From the cell containing the given text, extract its center point as (x, y) coordinate. 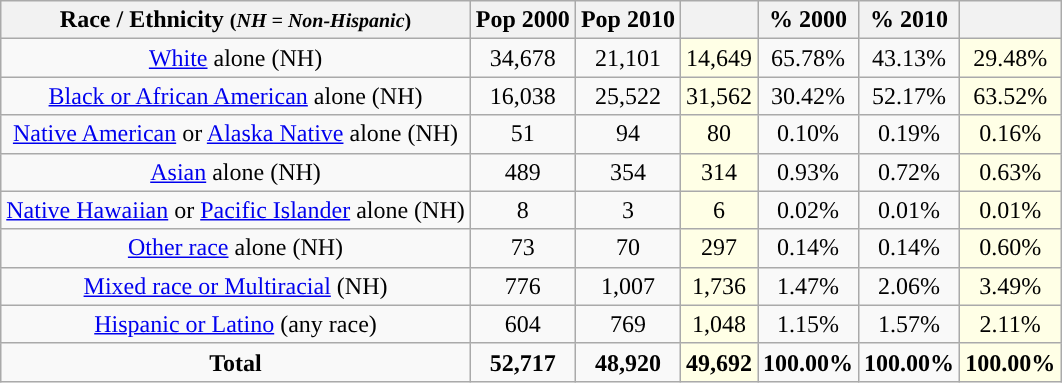
% 2010 (910, 20)
0.93% (808, 172)
31,562 (718, 96)
34,678 (522, 58)
0.72% (910, 172)
1,007 (628, 286)
0.19% (910, 134)
49,692 (718, 362)
Hispanic or Latino (any race) (236, 324)
2.11% (1010, 324)
604 (522, 324)
70 (628, 248)
73 (522, 248)
30.42% (808, 96)
6 (718, 210)
0.63% (1010, 172)
43.13% (910, 58)
3 (628, 210)
769 (628, 324)
65.78% (808, 58)
48,920 (628, 362)
51 (522, 134)
3.49% (1010, 286)
Asian alone (NH) (236, 172)
297 (718, 248)
94 (628, 134)
Pop 2010 (628, 20)
White alone (NH) (236, 58)
16,038 (522, 96)
Mixed race or Multiracial (NH) (236, 286)
0.60% (1010, 248)
489 (522, 172)
1,736 (718, 286)
Total (236, 362)
80 (718, 134)
63.52% (1010, 96)
% 2000 (808, 20)
1,048 (718, 324)
8 (522, 210)
776 (522, 286)
1.57% (910, 324)
25,522 (628, 96)
1.15% (808, 324)
Native American or Alaska Native alone (NH) (236, 134)
14,649 (718, 58)
0.10% (808, 134)
Pop 2000 (522, 20)
0.02% (808, 210)
1.47% (808, 286)
Race / Ethnicity (NH = Non-Hispanic) (236, 20)
2.06% (910, 286)
Other race alone (NH) (236, 248)
52,717 (522, 362)
314 (718, 172)
Native Hawaiian or Pacific Islander alone (NH) (236, 210)
21,101 (628, 58)
354 (628, 172)
52.17% (910, 96)
29.48% (1010, 58)
Black or African American alone (NH) (236, 96)
0.16% (1010, 134)
